Capture the cell that displays the provided text and extract its [x, y] central coordinate. 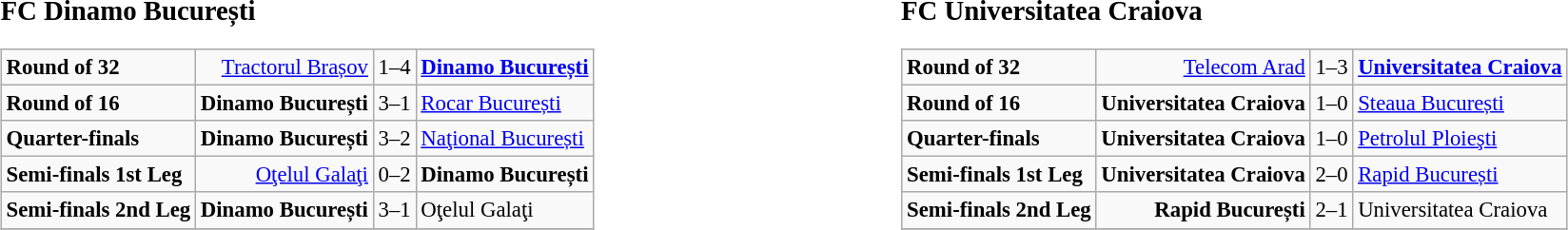
Petrolul Ploieşti [1460, 139]
2–1 [1332, 210]
3–2 [394, 139]
2–0 [1332, 175]
Tractorul Brașov [285, 67]
1–4 [394, 67]
Steaua București [1460, 104]
0–2 [394, 175]
Naţional București [504, 139]
Telecom Arad [1203, 67]
Rocar București [504, 104]
1–3 [1332, 67]
